Output the (x, y) coordinate of the center of the cell containing the given text.  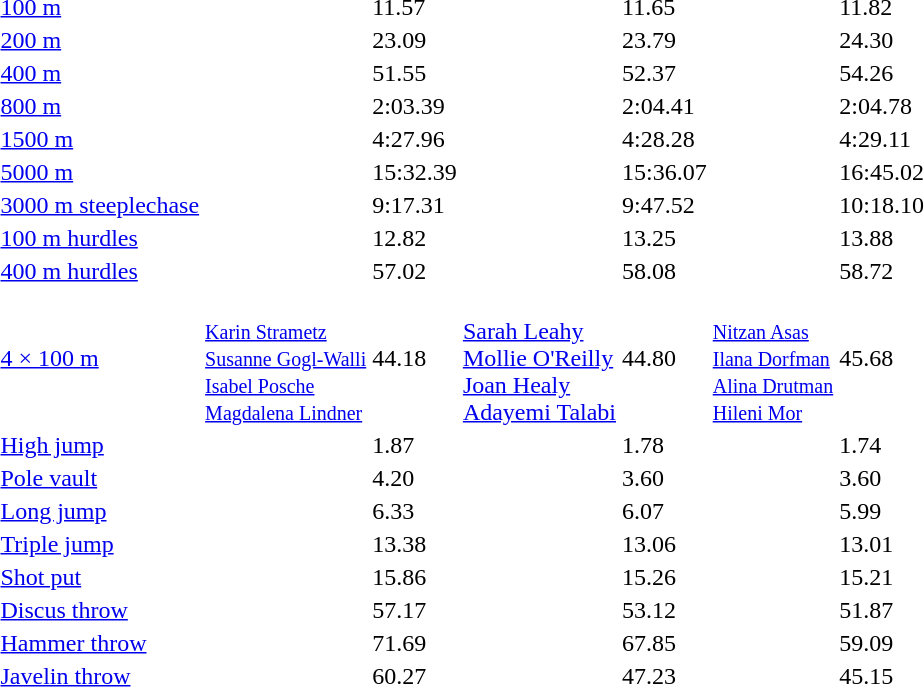
4:28.28 (665, 139)
23.09 (415, 40)
53.12 (665, 610)
51.55 (415, 73)
Sarah LeahyMollie O'ReillyJoan HealyAdayemi Talabi (539, 358)
Nitzan AsasIlana DorfmanAlina DrutmanHileni Mor (772, 358)
58.08 (665, 271)
57.02 (415, 271)
1.78 (665, 445)
44.18 (415, 358)
52.37 (665, 73)
12.82 (415, 238)
4:27.96 (415, 139)
3.60 (665, 478)
57.17 (415, 610)
9:47.52 (665, 205)
4.20 (415, 478)
9:17.31 (415, 205)
2:04.41 (665, 106)
15:36.07 (665, 172)
13.06 (665, 544)
13.38 (415, 544)
15.86 (415, 577)
67.85 (665, 643)
71.69 (415, 643)
13.25 (665, 238)
6.33 (415, 511)
15:32.39 (415, 172)
2:03.39 (415, 106)
44.80 (665, 358)
1.87 (415, 445)
23.79 (665, 40)
6.07 (665, 511)
15.26 (665, 577)
Karin StrametzSusanne Gogl-WalliIsabel PoscheMagdalena Lindner (286, 358)
